Capture the cell that displays the provided text and extract its (x, y) central coordinate. 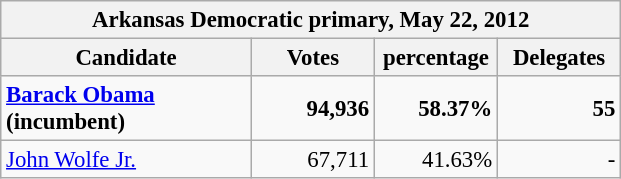
55 (560, 108)
Candidate (126, 58)
Arkansas Democratic primary, May 22, 2012 (311, 20)
Votes (312, 58)
67,711 (312, 160)
58.37% (436, 108)
Delegates (560, 58)
Barack Obama (incumbent) (126, 108)
- (560, 160)
John Wolfe Jr. (126, 160)
94,936 (312, 108)
41.63% (436, 160)
percentage (436, 58)
